From the cell containing the given text, extract its center point as (X, Y) coordinate. 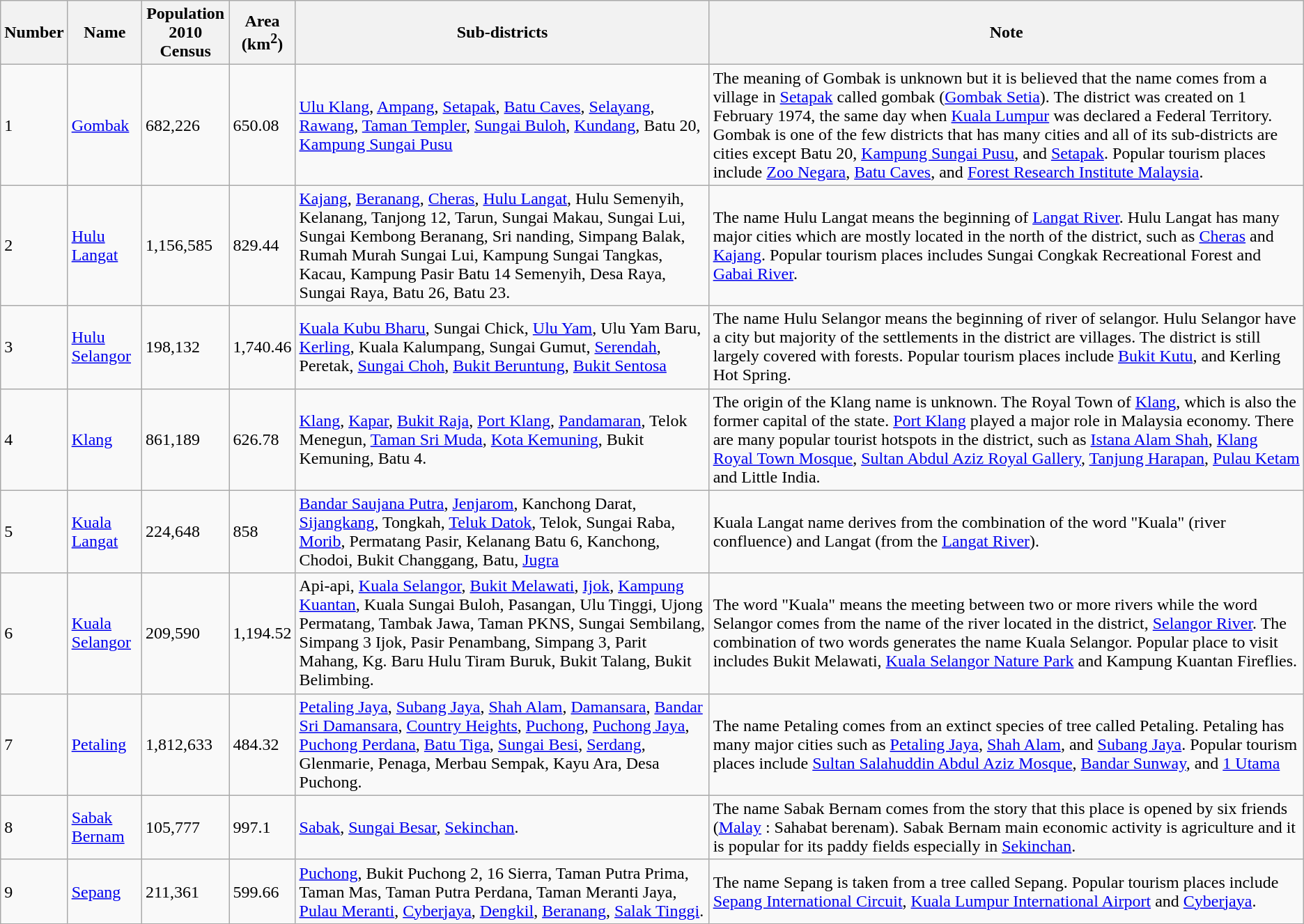
Hulu Selangor (104, 347)
209,590 (185, 634)
Population2010 Census (185, 33)
Petaling (104, 744)
2 (34, 245)
211,361 (185, 891)
4 (34, 439)
626.78 (262, 439)
Kuala Langat name derives from the combination of the word "Kuala" (river confluence) and Langat (from the Langat River). (1006, 532)
861,189 (185, 439)
105,777 (185, 827)
Kuala Selangor (104, 634)
599.66 (262, 891)
1,812,633 (185, 744)
6 (34, 634)
650.08 (262, 125)
Note (1006, 33)
Number (34, 33)
858 (262, 532)
3 (34, 347)
1,740.46 (262, 347)
1,156,585 (185, 245)
Sabak Bernam (104, 827)
5 (34, 532)
1,194.52 (262, 634)
9 (34, 891)
Kuala Langat (104, 532)
829.44 (262, 245)
Area (km2) (262, 33)
Klang (104, 439)
997.1 (262, 827)
Sabak, Sungai Besar, Sekinchan. (502, 827)
Gombak (104, 125)
Klang, Kapar, Bukit Raja, Port Klang, Pandamaran, Telok Menegun, Taman Sri Muda, Kota Kemuning, Bukit Kemuning, Batu 4. (502, 439)
484.32 (262, 744)
8 (34, 827)
Name (104, 33)
Hulu Langat (104, 245)
Sepang (104, 891)
Ulu Klang, Ampang, Setapak, Batu Caves, Selayang, Rawang, Taman Templer, Sungai Buloh, Kundang, Batu 20, Kampung Sungai Pusu (502, 125)
Sub-districts (502, 33)
1 (34, 125)
198,132 (185, 347)
7 (34, 744)
224,648 (185, 532)
682,226 (185, 125)
